Identify which cell holds the provided text, then report its (X, Y) central coordinate. 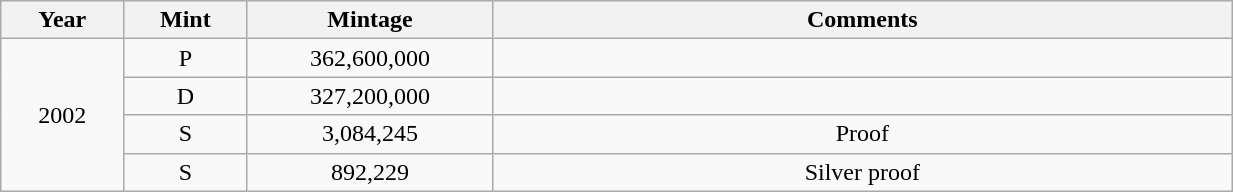
Mint (186, 20)
D (186, 96)
Silver proof (862, 172)
2002 (62, 115)
Proof (862, 134)
362,600,000 (370, 58)
892,229 (370, 172)
Comments (862, 20)
Year (62, 20)
P (186, 58)
Mintage (370, 20)
3,084,245 (370, 134)
327,200,000 (370, 96)
